Search for the cell housing the specified text and yield its [x, y] center coordinate. 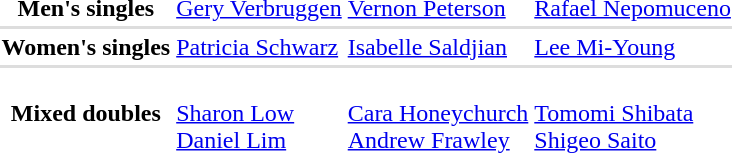
Patricia Schwarz [260, 47]
Women's singles [86, 47]
Isabelle Saldjian [438, 47]
